Detect which cell encompasses the target text, then output its (X, Y) center coordinate. 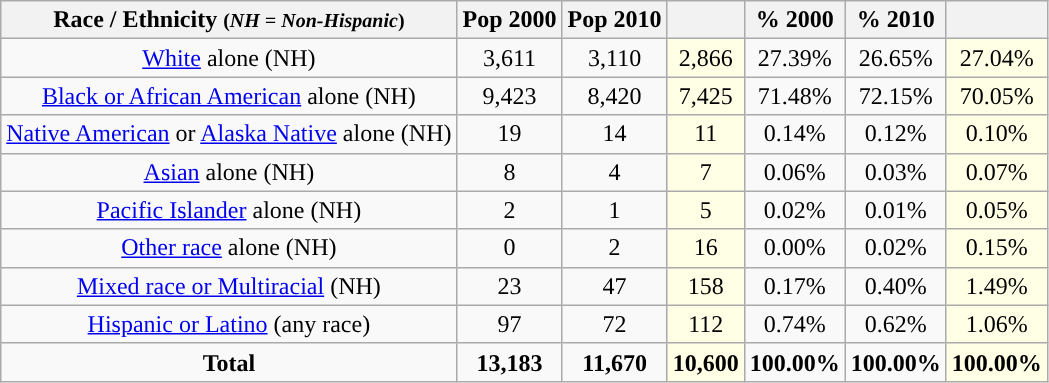
0.74% (794, 324)
70.05% (996, 96)
47 (614, 286)
Asian alone (NH) (229, 172)
26.65% (896, 58)
0.05% (996, 210)
72.15% (896, 96)
Native American or Alaska Native alone (NH) (229, 134)
0.62% (896, 324)
72 (614, 324)
11,670 (614, 362)
2,866 (706, 58)
0.14% (794, 134)
9,423 (510, 96)
23 (510, 286)
0.40% (896, 286)
16 (706, 248)
27.39% (794, 58)
1.49% (996, 286)
0.00% (794, 248)
5 (706, 210)
97 (510, 324)
0.17% (794, 286)
14 (614, 134)
3,611 (510, 58)
Black or African American alone (NH) (229, 96)
112 (706, 324)
8 (510, 172)
0 (510, 248)
1 (614, 210)
Pacific Islander alone (NH) (229, 210)
White alone (NH) (229, 58)
0.06% (794, 172)
7,425 (706, 96)
Total (229, 362)
Race / Ethnicity (NH = Non-Hispanic) (229, 20)
Hispanic or Latino (any race) (229, 324)
71.48% (794, 96)
0.12% (896, 134)
19 (510, 134)
Pop 2010 (614, 20)
4 (614, 172)
10,600 (706, 362)
Pop 2000 (510, 20)
Mixed race or Multiracial (NH) (229, 286)
0.03% (896, 172)
8,420 (614, 96)
0.10% (996, 134)
7 (706, 172)
0.01% (896, 210)
Other race alone (NH) (229, 248)
11 (706, 134)
158 (706, 286)
% 2000 (794, 20)
1.06% (996, 324)
% 2010 (896, 20)
27.04% (996, 58)
13,183 (510, 362)
3,110 (614, 58)
0.15% (996, 248)
0.07% (996, 172)
